Provide the [X, Y] coordinate of the cell's center where the given text is located.  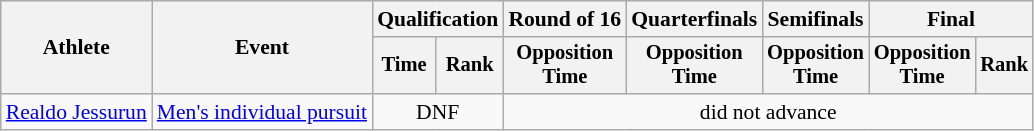
Event [262, 48]
Round of 16 [564, 19]
Qualification [438, 19]
Semifinals [816, 19]
Men's individual pursuit [262, 112]
Final [951, 19]
Quarterfinals [694, 19]
DNF [438, 112]
Time [404, 66]
Athlete [76, 48]
did not advance [768, 112]
Realdo Jessurun [76, 112]
